Search for the cell housing the specified text and yield its (x, y) center coordinate. 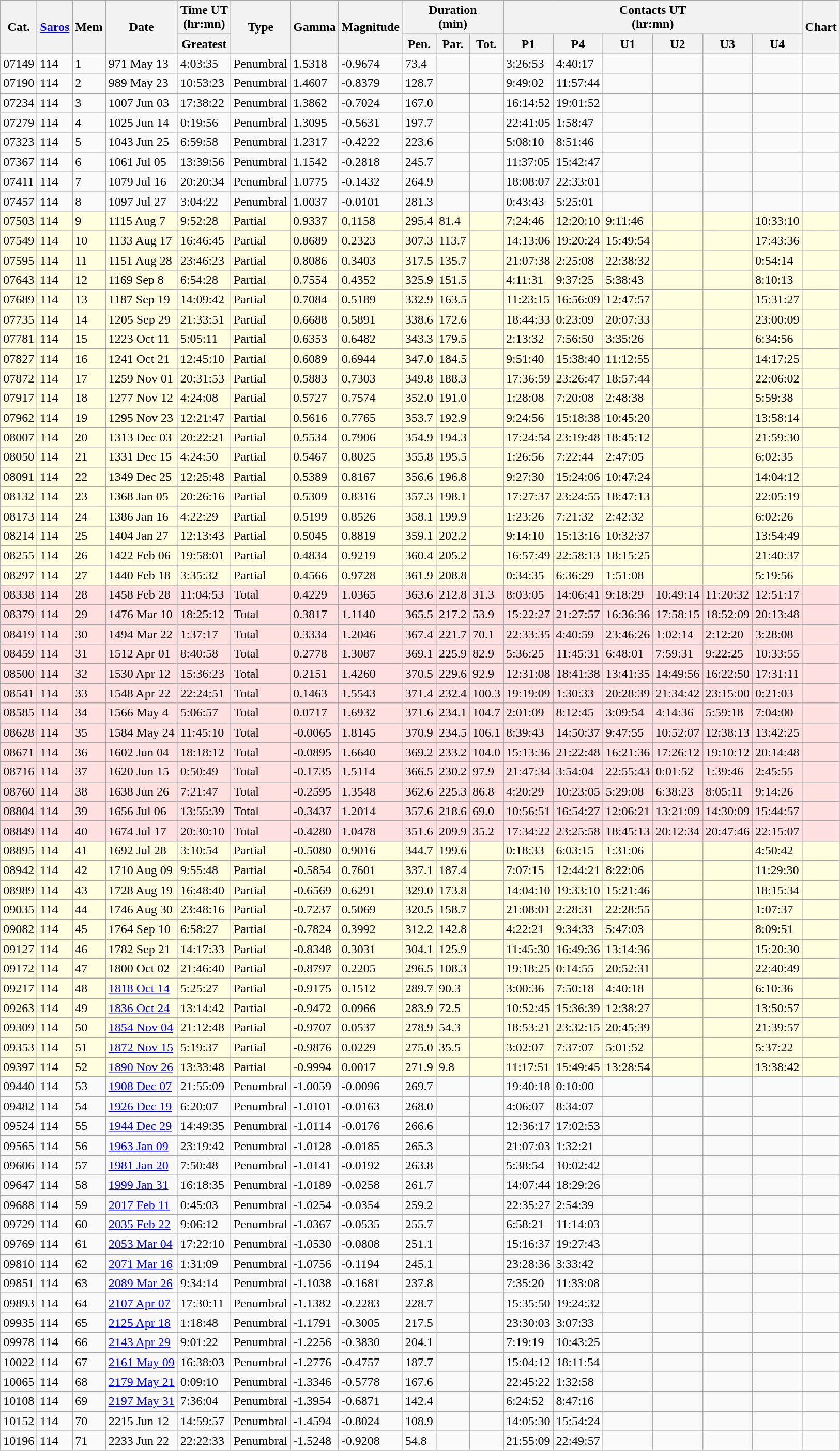
0.5883 (315, 378)
52 (89, 1067)
21:08:01 (528, 910)
2143 Apr 29 (142, 1342)
0.8316 (370, 496)
10 (89, 240)
7:19:19 (528, 1342)
-0.0535 (370, 1225)
195.5 (453, 457)
92.9 (486, 674)
10:47:24 (628, 477)
08895 (19, 850)
19:01:52 (578, 103)
230.2 (453, 772)
70 (89, 1421)
22:40:49 (777, 969)
2215 Jun 12 (142, 1421)
8:39:43 (528, 732)
10:43:25 (578, 1342)
245.1 (419, 1264)
08214 (19, 536)
208.8 (453, 575)
108.9 (419, 1421)
38 (89, 791)
18:18:12 (204, 752)
07323 (19, 142)
08500 (19, 674)
69.0 (486, 811)
19:58:01 (204, 555)
1:07:37 (777, 910)
269.7 (419, 1087)
08297 (19, 575)
-0.2595 (315, 791)
1746 Aug 30 (142, 910)
9:55:48 (204, 870)
2053 Mar 04 (142, 1244)
20:14:48 (777, 752)
-1.0254 (315, 1205)
196.8 (453, 477)
4:20:29 (528, 791)
55 (89, 1126)
23:15:00 (727, 693)
1313 Dec 03 (142, 437)
344.7 (419, 850)
-0.9175 (315, 988)
15:44:57 (777, 811)
9 (89, 221)
3:10:54 (204, 850)
16:18:35 (204, 1185)
12:06:21 (628, 811)
08628 (19, 732)
62 (89, 1264)
104.7 (486, 713)
8:22:06 (628, 870)
20:13:48 (777, 615)
U2 (678, 44)
17:36:59 (528, 378)
53 (89, 1087)
22:33:01 (578, 181)
217.2 (453, 615)
0.8167 (370, 477)
0.7303 (370, 378)
8:47:16 (578, 1401)
14:17:25 (777, 359)
09810 (19, 1264)
57 (89, 1165)
17:31:11 (777, 674)
24 (89, 516)
09688 (19, 1205)
19:33:10 (578, 890)
9:01:22 (204, 1342)
0.5389 (315, 477)
-0.9707 (315, 1028)
59 (89, 1205)
351.6 (419, 831)
197.7 (419, 123)
1:30:33 (578, 693)
22:55:43 (628, 772)
-1.4594 (315, 1421)
1:23:26 (528, 516)
19:24:32 (578, 1303)
-1.3346 (315, 1382)
07503 (19, 221)
07279 (19, 123)
3:28:08 (777, 634)
17:38:22 (204, 103)
54 (89, 1106)
5:59:38 (777, 398)
361.9 (419, 575)
1854 Nov 04 (142, 1028)
3:04:22 (204, 201)
35.5 (453, 1047)
-1.0189 (315, 1185)
355.8 (419, 457)
31.3 (486, 595)
358.1 (419, 516)
-0.6871 (370, 1401)
1:37:17 (204, 634)
-1.0530 (315, 1244)
09309 (19, 1028)
10108 (19, 1401)
07595 (19, 260)
8:34:07 (578, 1106)
43 (89, 890)
7:20:08 (578, 398)
191.0 (453, 398)
09082 (19, 929)
08942 (19, 870)
22:15:07 (777, 831)
68 (89, 1382)
4:22:21 (528, 929)
0.3817 (315, 615)
296.5 (419, 969)
5:37:22 (777, 1047)
1566 May 4 (142, 713)
15:13:16 (578, 536)
36 (89, 752)
7:56:50 (578, 339)
0.5189 (370, 300)
0.2151 (315, 674)
5:29:08 (628, 791)
2:47:05 (628, 457)
223.6 (419, 142)
0.5045 (315, 536)
158.7 (453, 910)
1440 Feb 18 (142, 575)
1.0365 (370, 595)
20:45:39 (628, 1028)
-0.0176 (370, 1126)
14:49:35 (204, 1126)
7:07:15 (528, 870)
1.3862 (315, 103)
09769 (19, 1244)
18 (89, 398)
360.4 (419, 555)
07367 (19, 162)
225.9 (453, 654)
18:44:33 (528, 319)
09172 (19, 969)
2197 May 31 (142, 1401)
2161 May 09 (142, 1362)
255.7 (419, 1225)
4 (89, 123)
204.1 (419, 1342)
70.1 (486, 634)
Tot. (486, 44)
3:26:53 (528, 64)
-0.8797 (315, 969)
9:18:29 (628, 595)
15:36:23 (204, 674)
22:35:27 (528, 1205)
73.4 (419, 64)
08338 (19, 595)
325.9 (419, 280)
304.1 (419, 949)
71 (89, 1441)
100.3 (486, 693)
13:39:56 (204, 162)
199.6 (453, 850)
11:04:53 (204, 595)
-0.0258 (370, 1185)
4:40:18 (628, 988)
275.0 (419, 1047)
13:41:35 (628, 674)
2125 Apr 18 (142, 1323)
08255 (19, 555)
1295 Nov 23 (142, 418)
19:10:12 (727, 752)
Mem (89, 27)
16:49:36 (578, 949)
13:55:39 (204, 811)
1963 Jan 09 (142, 1145)
7 (89, 181)
205.2 (453, 555)
16:21:36 (628, 752)
15 (89, 339)
0.6688 (315, 319)
09397 (19, 1067)
-1.0128 (315, 1145)
0:21:03 (777, 693)
23:46:26 (628, 634)
8:09:51 (777, 929)
125.9 (453, 949)
09729 (19, 1225)
09565 (19, 1145)
-0.9674 (370, 64)
16 (89, 359)
1782 Sep 21 (142, 949)
0.8526 (370, 516)
0.5199 (315, 516)
0.2323 (370, 240)
113.7 (453, 240)
0.2205 (370, 969)
-0.1681 (370, 1284)
0.7601 (370, 870)
128.7 (419, 83)
0.5727 (315, 398)
45 (89, 929)
8:10:13 (777, 280)
1422 Feb 06 (142, 555)
9:51:40 (528, 359)
0.9219 (370, 555)
-1.3954 (315, 1401)
337.1 (419, 870)
0.3031 (370, 949)
97.9 (486, 772)
18:15:34 (777, 890)
4:11:31 (528, 280)
21:07:38 (528, 260)
7:50:48 (204, 1165)
1620 Jun 15 (142, 772)
349.8 (419, 378)
259.2 (419, 1205)
362.6 (419, 791)
1043 Jun 25 (142, 142)
104.0 (486, 752)
22:41:05 (528, 123)
48 (89, 988)
14:04:12 (777, 477)
1.2317 (315, 142)
1223 Oct 11 (142, 339)
42 (89, 870)
352.0 (419, 398)
21:22:48 (578, 752)
15:35:50 (528, 1303)
295.4 (419, 221)
3:54:04 (578, 772)
14:17:33 (204, 949)
-1.0141 (315, 1165)
218.6 (453, 811)
8:51:46 (578, 142)
P1 (528, 44)
22:33:35 (528, 634)
0:01:52 (678, 772)
1710 Aug 09 (142, 870)
14 (89, 319)
5:08:10 (528, 142)
18:29:26 (578, 1185)
09647 (19, 1185)
09524 (19, 1126)
13:38:42 (777, 1067)
07689 (19, 300)
13 (89, 300)
11:12:55 (628, 359)
229.6 (453, 674)
21 (89, 457)
0.9728 (370, 575)
11:33:08 (578, 1284)
9:14:10 (528, 536)
4:50:42 (777, 850)
1.4607 (315, 83)
9:52:28 (204, 221)
1548 Apr 22 (142, 693)
2071 Mar 16 (142, 1264)
21:46:40 (204, 969)
-0.5854 (315, 870)
19:27:43 (578, 1244)
86.8 (486, 791)
08716 (19, 772)
08132 (19, 496)
12:45:10 (204, 359)
18:47:13 (628, 496)
332.9 (419, 300)
6:24:52 (528, 1401)
12:36:17 (528, 1126)
370.9 (419, 732)
12 (89, 280)
6:36:29 (578, 575)
50 (89, 1028)
1818 Oct 14 (142, 988)
359.1 (419, 536)
187.7 (419, 1362)
20:26:16 (204, 496)
0:50:49 (204, 772)
1.5543 (370, 693)
-1.0114 (315, 1126)
13:42:25 (777, 732)
07149 (19, 64)
0.9016 (370, 850)
10152 (19, 1421)
0.4352 (370, 280)
4:06:07 (528, 1106)
15:16:37 (528, 1244)
07735 (19, 319)
15:36:39 (578, 1008)
0.7084 (315, 300)
5:38:54 (528, 1165)
2:45:55 (777, 772)
0:45:03 (204, 1205)
1368 Jan 05 (142, 496)
8:12:45 (578, 713)
4:24:08 (204, 398)
-0.7024 (370, 103)
0.8819 (370, 536)
11:37:05 (528, 162)
-0.2818 (370, 162)
9:37:25 (578, 280)
1277 Nov 12 (142, 398)
237.8 (419, 1284)
16:56:09 (578, 300)
-0.5778 (370, 1382)
17:26:12 (678, 752)
10:56:51 (528, 811)
366.5 (419, 772)
34 (89, 713)
15:20:30 (777, 949)
1800 Oct 02 (142, 969)
U1 (628, 44)
2089 Mar 26 (142, 1284)
1.3087 (370, 654)
4:03:35 (204, 64)
0.8025 (370, 457)
1458 Feb 28 (142, 595)
16:54:27 (578, 811)
9:34:33 (578, 929)
07827 (19, 359)
12:21:47 (204, 418)
20:28:39 (628, 693)
-0.5631 (370, 123)
1.6932 (370, 713)
19:40:18 (528, 1087)
20:47:46 (727, 831)
40 (89, 831)
0.6944 (370, 359)
268.0 (419, 1106)
11:57:44 (578, 83)
8:05:11 (727, 791)
4:24:50 (204, 457)
-0.1432 (370, 181)
09035 (19, 910)
07190 (19, 83)
1187 Sep 19 (142, 300)
2:01:09 (528, 713)
1241 Oct 21 (142, 359)
0.8689 (315, 240)
65 (89, 1323)
212.8 (453, 595)
23:48:16 (204, 910)
0:43:43 (528, 201)
1728 Aug 19 (142, 890)
29 (89, 615)
08379 (19, 615)
357.6 (419, 811)
14:49:56 (678, 674)
12:47:57 (628, 300)
11:45:10 (204, 732)
Contacts UT(hr:mn) (653, 18)
1331 Dec 15 (142, 457)
0.1512 (370, 988)
0.6353 (315, 339)
15:42:47 (578, 162)
329.0 (419, 890)
14:59:57 (204, 1421)
261.7 (419, 1185)
-0.4280 (315, 831)
18:53:21 (528, 1028)
14:06:41 (578, 595)
9:27:30 (528, 477)
2 (89, 83)
108.3 (453, 969)
-0.9472 (315, 1008)
173.8 (453, 890)
209.9 (453, 831)
5:06:57 (204, 713)
66 (89, 1342)
20:20:34 (204, 181)
0.4229 (315, 595)
18:45:13 (628, 831)
-0.0101 (370, 201)
1.1140 (370, 615)
16:38:03 (204, 1362)
233.2 (453, 752)
21:07:03 (528, 1145)
1.6640 (370, 752)
0.7906 (370, 437)
46 (89, 949)
07962 (19, 418)
09482 (19, 1106)
338.6 (419, 319)
4:40:59 (578, 634)
-0.3005 (370, 1323)
9:06:12 (204, 1225)
1169 Sep 8 (142, 280)
30 (89, 634)
-0.0163 (370, 1106)
369.2 (419, 752)
5:38:43 (628, 280)
13:58:14 (777, 418)
-0.1735 (315, 772)
1:31:09 (204, 1264)
44 (89, 910)
5:25:01 (578, 201)
17:30:11 (204, 1303)
1602 Jun 04 (142, 752)
167.6 (419, 1382)
2:13:32 (528, 339)
10:52:45 (528, 1008)
1259 Nov 01 (142, 378)
1079 Jul 16 (142, 181)
-1.2256 (315, 1342)
0:09:10 (204, 1382)
225.3 (453, 791)
19:19:09 (528, 693)
2107 Apr 07 (142, 1303)
3:02:07 (528, 1047)
0.7765 (370, 418)
22:45:22 (528, 1382)
9:47:55 (628, 732)
5:01:52 (628, 1047)
363.6 (419, 595)
Time UT(hr:mn) (204, 18)
-0.1194 (370, 1264)
15:24:06 (578, 477)
-1.1038 (315, 1284)
23:25:58 (578, 831)
5:25:27 (204, 988)
0.4834 (315, 555)
15:31:27 (777, 300)
17:02:53 (578, 1126)
23:24:55 (578, 496)
1:51:08 (628, 575)
0:10:00 (578, 1087)
19:18:25 (528, 969)
08419 (19, 634)
15:49:54 (628, 240)
0.0717 (315, 713)
18:45:12 (628, 437)
90.3 (453, 988)
07872 (19, 378)
0.3992 (370, 929)
4:40:17 (578, 64)
369.1 (419, 654)
51 (89, 1047)
-1.1791 (315, 1323)
-0.3437 (315, 811)
2233 Jun 22 (142, 1441)
0.0229 (370, 1047)
17:34:22 (528, 831)
0.5069 (370, 910)
10:52:07 (678, 732)
-0.0065 (315, 732)
08541 (19, 693)
22:05:19 (777, 496)
35 (89, 732)
13:14:42 (204, 1008)
Greatest (204, 44)
1386 Jan 16 (142, 516)
39 (89, 811)
6:02:35 (777, 457)
5:47:03 (628, 929)
1.0037 (315, 201)
07781 (19, 339)
15:22:27 (528, 615)
21:39:57 (777, 1028)
Gamma (315, 27)
14:13:06 (528, 240)
2:12:20 (727, 634)
7:22:44 (578, 457)
14:05:30 (528, 1421)
7:37:07 (578, 1047)
21:47:34 (528, 772)
1926 Dec 19 (142, 1106)
10:33:55 (777, 654)
-0.9876 (315, 1047)
-1.1382 (315, 1303)
232.4 (453, 693)
1.0478 (370, 831)
1.0775 (315, 181)
1494 Mar 22 (142, 634)
-1.2776 (315, 1362)
7:59:31 (678, 654)
167.0 (419, 103)
13:28:54 (628, 1067)
1908 Dec 07 (142, 1087)
07411 (19, 181)
198.1 (453, 496)
6:34:56 (777, 339)
07643 (19, 280)
354.9 (419, 437)
7:50:18 (578, 988)
1:32:21 (578, 1145)
1133 Aug 17 (142, 240)
08050 (19, 457)
8 (89, 201)
67 (89, 1362)
9:49:02 (528, 83)
1836 Oct 24 (142, 1008)
1944 Dec 29 (142, 1126)
56 (89, 1145)
23:19:48 (578, 437)
20:07:33 (628, 319)
9:24:56 (528, 418)
0.3403 (370, 260)
312.2 (419, 929)
234.5 (453, 732)
22:22:33 (204, 1441)
0:14:55 (578, 969)
54.8 (419, 1441)
353.7 (419, 418)
0.3334 (315, 634)
81.4 (453, 221)
0.6291 (370, 890)
0:19:56 (204, 123)
1.3548 (370, 791)
22:24:51 (204, 693)
1.1542 (315, 162)
18:11:54 (578, 1362)
22 (89, 477)
17:43:36 (777, 240)
21:33:51 (204, 319)
371.4 (419, 693)
10:53:23 (204, 83)
Par. (453, 44)
1692 Jul 28 (142, 850)
202.2 (453, 536)
0.0966 (370, 1008)
54.3 (453, 1028)
6:58:27 (204, 929)
20:30:10 (204, 831)
8:40:58 (204, 654)
08760 (19, 791)
47 (89, 969)
Cat. (19, 27)
1999 Jan 31 (142, 1185)
22:38:32 (628, 260)
3:33:42 (578, 1264)
365.5 (419, 615)
0.5309 (315, 496)
1.3095 (315, 123)
278.9 (419, 1028)
31 (89, 654)
37 (89, 772)
33 (89, 693)
11 (89, 260)
-0.8024 (370, 1421)
7:04:00 (777, 713)
17:27:37 (528, 496)
23 (89, 496)
9.8 (453, 1067)
58 (89, 1185)
15:49:45 (578, 1067)
17:22:10 (204, 1244)
367.4 (419, 634)
6:38:23 (678, 791)
-0.9994 (315, 1067)
14:07:44 (528, 1185)
18:52:09 (727, 615)
22:28:55 (628, 910)
16:14:52 (528, 103)
971 May 13 (142, 64)
Chart (821, 27)
142.8 (453, 929)
17 (89, 378)
-0.2283 (370, 1303)
09127 (19, 949)
1205 Sep 29 (142, 319)
-0.4757 (370, 1362)
17:58:15 (678, 615)
6:58:21 (528, 1225)
3:00:36 (528, 988)
08007 (19, 437)
21:34:42 (678, 693)
09978 (19, 1342)
13:21:09 (678, 811)
15:38:40 (578, 359)
7:21:32 (578, 516)
20:12:34 (678, 831)
19:20:24 (578, 240)
12:13:43 (204, 536)
10:02:42 (578, 1165)
1890 Nov 26 (142, 1067)
0:34:35 (528, 575)
1 (89, 64)
1404 Jan 27 (142, 536)
21:40:37 (777, 555)
53.9 (486, 615)
23:28:36 (528, 1264)
22:49:57 (578, 1441)
11:45:30 (528, 949)
P4 (578, 44)
266.6 (419, 1126)
10:32:37 (628, 536)
199.9 (453, 516)
2:25:08 (578, 260)
-0.0354 (370, 1205)
18:41:38 (578, 674)
0.0537 (370, 1028)
11:23:15 (528, 300)
10196 (19, 1441)
23:30:03 (528, 1323)
1097 Jul 27 (142, 201)
106.1 (486, 732)
22:58:13 (578, 555)
989 May 23 (142, 83)
-0.4222 (370, 142)
1:31:06 (628, 850)
10022 (19, 1362)
1512 Apr 01 (142, 654)
1.4260 (370, 674)
11:14:03 (578, 1225)
0:54:14 (777, 260)
0.7554 (315, 280)
1:39:46 (727, 772)
07549 (19, 240)
264.9 (419, 181)
13:54:49 (777, 536)
9:34:14 (204, 1284)
-0.6569 (315, 890)
347.0 (419, 359)
5 (89, 142)
18:57:44 (628, 378)
U3 (727, 44)
6:54:28 (204, 280)
234.1 (453, 713)
64 (89, 1303)
69 (89, 1401)
356.6 (419, 477)
1656 Jul 06 (142, 811)
Saros (55, 27)
10:33:10 (777, 221)
245.7 (419, 162)
-0.0185 (370, 1145)
1349 Dec 25 (142, 477)
217.5 (419, 1323)
12:31:08 (528, 674)
0.8086 (315, 260)
-0.5080 (315, 850)
9:22:25 (727, 654)
Magnitude (370, 27)
20:22:21 (204, 437)
1:28:08 (528, 398)
-1.0367 (315, 1225)
15:54:24 (578, 1421)
1.2046 (370, 634)
14:30:09 (727, 811)
265.3 (419, 1145)
27 (89, 575)
08849 (19, 831)
-0.7824 (315, 929)
320.5 (419, 910)
23:00:09 (777, 319)
-0.7237 (315, 910)
08173 (19, 516)
63 (89, 1284)
Type (261, 27)
28 (89, 595)
283.9 (419, 1008)
21:12:48 (204, 1028)
20:31:53 (204, 378)
-1.0756 (315, 1264)
07234 (19, 103)
25 (89, 536)
-0.3830 (370, 1342)
09263 (19, 1008)
11:45:31 (578, 654)
18:25:12 (204, 615)
23:46:23 (204, 260)
14:50:37 (578, 732)
15:18:38 (578, 418)
6:59:58 (204, 142)
163.5 (453, 300)
-0.8379 (370, 83)
2:42:32 (628, 516)
357.3 (419, 496)
20:52:31 (628, 969)
6:48:01 (628, 654)
1.5114 (370, 772)
12:38:13 (727, 732)
6 (89, 162)
72.5 (453, 1008)
289.7 (419, 988)
2:48:38 (628, 398)
2017 Feb 11 (142, 1205)
13:50:57 (777, 1008)
0:18:33 (528, 850)
1.5318 (315, 64)
0:23:09 (578, 319)
-0.9208 (370, 1441)
16:46:45 (204, 240)
1115 Aug 7 (142, 221)
0.1158 (370, 221)
8:03:05 (528, 595)
11:29:30 (777, 870)
1476 Mar 10 (142, 615)
16:22:50 (727, 674)
07457 (19, 201)
-0.0096 (370, 1087)
9:11:46 (628, 221)
7:24:46 (528, 221)
41 (89, 850)
08671 (19, 752)
2:54:39 (578, 1205)
317.5 (419, 260)
09606 (19, 1165)
26 (89, 555)
09440 (19, 1087)
11:20:32 (727, 595)
20 (89, 437)
2035 Feb 22 (142, 1225)
370.5 (419, 674)
-0.0808 (370, 1244)
09353 (19, 1047)
16:48:40 (204, 890)
271.9 (419, 1067)
-1.5248 (315, 1441)
-1.0101 (315, 1106)
1007 Jun 03 (142, 103)
1981 Jan 20 (142, 1165)
1872 Nov 15 (142, 1047)
08989 (19, 890)
Duration(min) (453, 18)
Date (142, 27)
10065 (19, 1382)
3:35:32 (204, 575)
7:35:20 (528, 1284)
1638 Jun 26 (142, 791)
6:20:07 (204, 1106)
1674 Jul 17 (142, 831)
-0.8348 (315, 949)
0.6482 (370, 339)
-1.0059 (315, 1087)
0.1463 (315, 693)
82.9 (486, 654)
5:19:56 (777, 575)
3:07:33 (578, 1323)
3 (89, 103)
15:13:36 (528, 752)
4:22:29 (204, 516)
09217 (19, 988)
12:44:21 (578, 870)
0.5534 (315, 437)
188.3 (453, 378)
1151 Aug 28 (142, 260)
22:06:02 (777, 378)
343.3 (419, 339)
23:32:15 (578, 1028)
184.5 (453, 359)
371.6 (419, 713)
221.7 (453, 634)
0.5616 (315, 418)
3:35:26 (628, 339)
-0.0895 (315, 752)
23:26:47 (578, 378)
2:28:31 (578, 910)
5:36:25 (528, 654)
Pen. (419, 44)
18:08:07 (528, 181)
07917 (19, 398)
-0.0192 (370, 1165)
18:15:25 (628, 555)
0.5891 (370, 319)
15:21:46 (628, 890)
13:14:36 (628, 949)
1:26:56 (528, 457)
12:51:17 (777, 595)
16:36:36 (628, 615)
08459 (19, 654)
187.4 (453, 870)
08585 (19, 713)
17:24:54 (528, 437)
14:04:10 (528, 890)
10:45:20 (628, 418)
1.8145 (370, 732)
172.6 (453, 319)
281.3 (419, 201)
4:14:36 (678, 713)
14:09:42 (204, 300)
251.1 (419, 1244)
10:23:05 (578, 791)
09851 (19, 1284)
21:27:57 (578, 615)
228.7 (419, 1303)
13:33:48 (204, 1067)
61 (89, 1244)
U4 (777, 44)
307.3 (419, 240)
263.8 (419, 1165)
6:10:36 (777, 988)
3:09:54 (628, 713)
1764 Sep 10 (142, 929)
9:14:26 (777, 791)
21:59:30 (777, 437)
08091 (19, 477)
23:19:42 (204, 1145)
2179 May 21 (142, 1382)
1025 Jun 14 (142, 123)
0.7574 (370, 398)
12:25:48 (204, 477)
15:04:12 (528, 1362)
6:02:26 (777, 516)
0.2778 (315, 654)
1:32:58 (578, 1382)
179.5 (453, 339)
49 (89, 1008)
192.9 (453, 418)
32 (89, 674)
0.0017 (370, 1067)
19 (89, 418)
09935 (19, 1323)
135.7 (453, 260)
12:20:10 (578, 221)
10:49:14 (678, 595)
142.4 (419, 1401)
7:36:04 (204, 1401)
0.5467 (315, 457)
09893 (19, 1303)
35.2 (486, 831)
08804 (19, 811)
0.4566 (315, 575)
1:02:14 (678, 634)
1.2014 (370, 811)
151.5 (453, 280)
1:58:47 (578, 123)
0.9337 (315, 221)
194.3 (453, 437)
60 (89, 1225)
16:57:49 (528, 555)
1061 Jul 05 (142, 162)
5:19:37 (204, 1047)
0.6089 (315, 359)
5:59:18 (727, 713)
11:17:51 (528, 1067)
5:05:11 (204, 339)
12:38:27 (628, 1008)
6:03:15 (578, 850)
1530 Apr 12 (142, 674)
1584 May 24 (142, 732)
1:18:48 (204, 1323)
7:21:47 (204, 791)
